Output the [X, Y] coordinate of the center of the cell containing the given text.  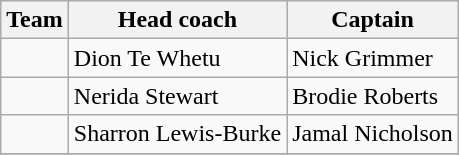
Brodie Roberts [373, 96]
Team [35, 20]
Head coach [177, 20]
Jamal Nicholson [373, 134]
Dion Te Whetu [177, 58]
Captain [373, 20]
Sharron Lewis-Burke [177, 134]
Nerida Stewart [177, 96]
Nick Grimmer [373, 58]
